Identify which cell holds the provided text, then report its [x, y] central coordinate. 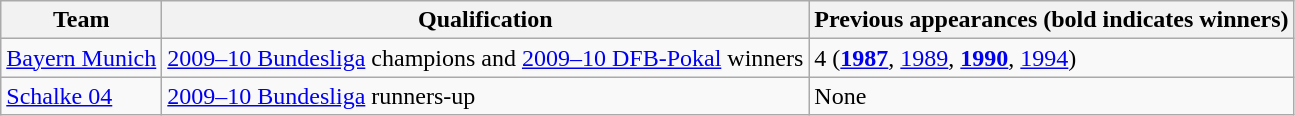
None [1052, 96]
4 (1987, 1989, 1990, 1994) [1052, 58]
Qualification [486, 20]
Team [82, 20]
Bayern Munich [82, 58]
2009–10 Bundesliga champions and 2009–10 DFB-Pokal winners [486, 58]
Schalke 04 [82, 96]
2009–10 Bundesliga runners-up [486, 96]
Previous appearances (bold indicates winners) [1052, 20]
